Detect which cell encompasses the target text, then output its [x, y] center coordinate. 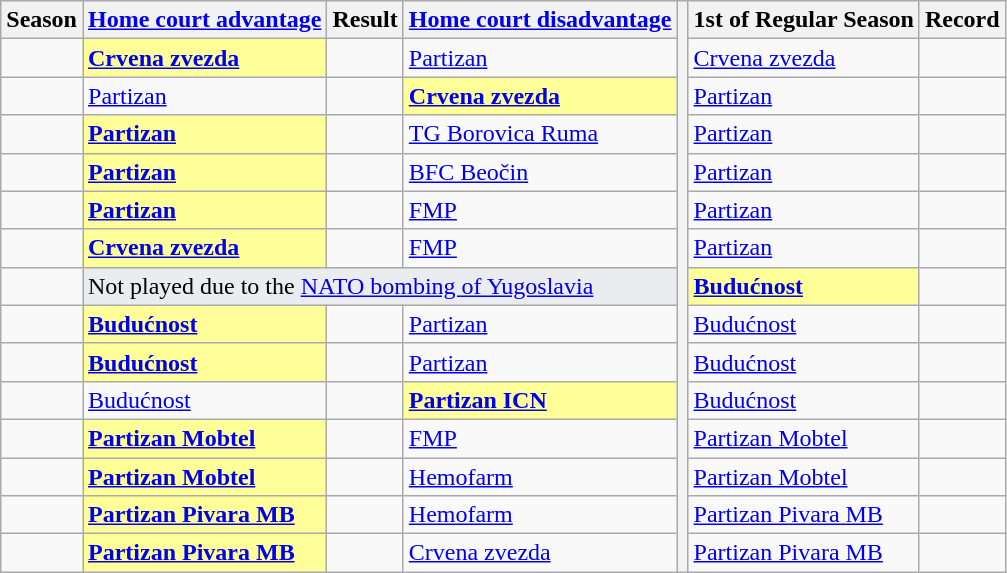
TG Borovica Ruma [540, 134]
Not played due to the NATO bombing of Yugoslavia [379, 286]
Season [42, 20]
1st of Regular Season [804, 20]
Record [962, 20]
Result [365, 20]
Home court advantage [204, 20]
BFC Beočin [540, 172]
Partizan ICN [540, 400]
Home court disadvantage [540, 20]
